Pinpoint the cell where the given text exists, returning its [x, y] midpoint coordinate. 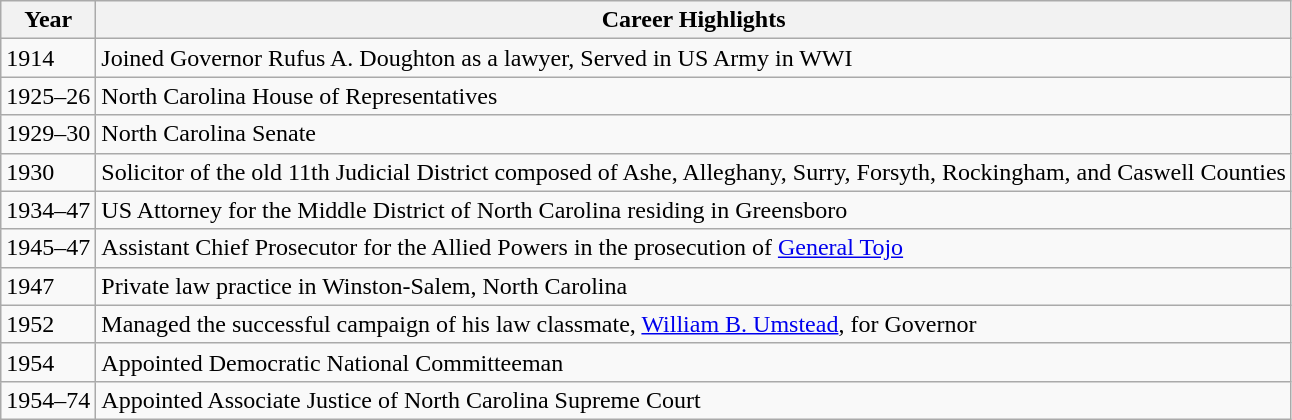
Managed the successful campaign of his law classmate, William B. Umstead, for Governor [694, 324]
Year [48, 20]
1929–30 [48, 134]
1930 [48, 172]
1952 [48, 324]
1945–47 [48, 248]
1954–74 [48, 400]
North Carolina Senate [694, 134]
1925–26 [48, 96]
Appointed Associate Justice of North Carolina Supreme Court [694, 400]
Joined Governor Rufus A. Doughton as a lawyer, Served in US Army in WWI [694, 58]
North Carolina House of Representatives [694, 96]
Assistant Chief Prosecutor for the Allied Powers in the prosecution of General Tojo [694, 248]
1954 [48, 362]
1947 [48, 286]
Private law practice in Winston-Salem, North Carolina [694, 286]
Solicitor of the old 11th Judicial District composed of Ashe, Alleghany, Surry, Forsyth, Rockingham, and Caswell Counties [694, 172]
1914 [48, 58]
Career Highlights [694, 20]
Appointed Democratic National Committeeman [694, 362]
US Attorney for the Middle District of North Carolina residing in Greensboro [694, 210]
1934–47 [48, 210]
